Search for the cell housing the specified text and yield its (x, y) center coordinate. 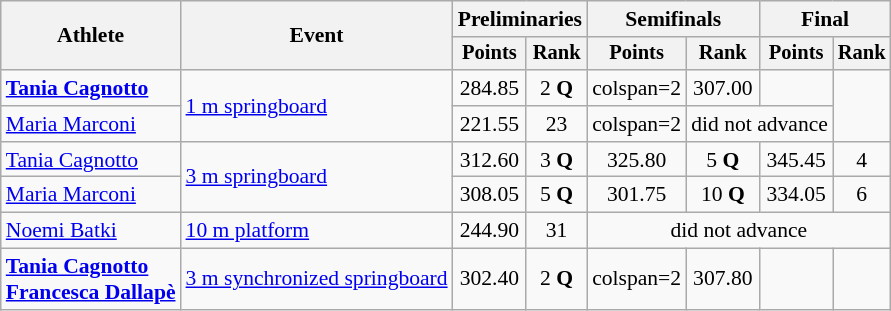
4 (862, 160)
Event (317, 36)
Final (824, 19)
Noemi Batki (91, 231)
Semifinals (673, 19)
6 (862, 195)
Tania CagnottoFrancesca Dallapè (91, 280)
334.05 (796, 195)
10 Q (722, 195)
244.90 (490, 231)
312.60 (490, 160)
10 m platform (317, 231)
325.80 (636, 160)
301.75 (636, 195)
Athlete (91, 36)
23 (556, 124)
345.45 (796, 160)
221.55 (490, 124)
302.40 (490, 280)
284.85 (490, 88)
307.00 (722, 88)
3 m synchronized springboard (317, 280)
31 (556, 231)
308.05 (490, 195)
3 m springboard (317, 178)
3 Q (556, 160)
Preliminaries (520, 19)
1 m springboard (317, 106)
307.80 (722, 280)
